For the text-containing cell, return its midpoint in (X, Y) coordinate format. 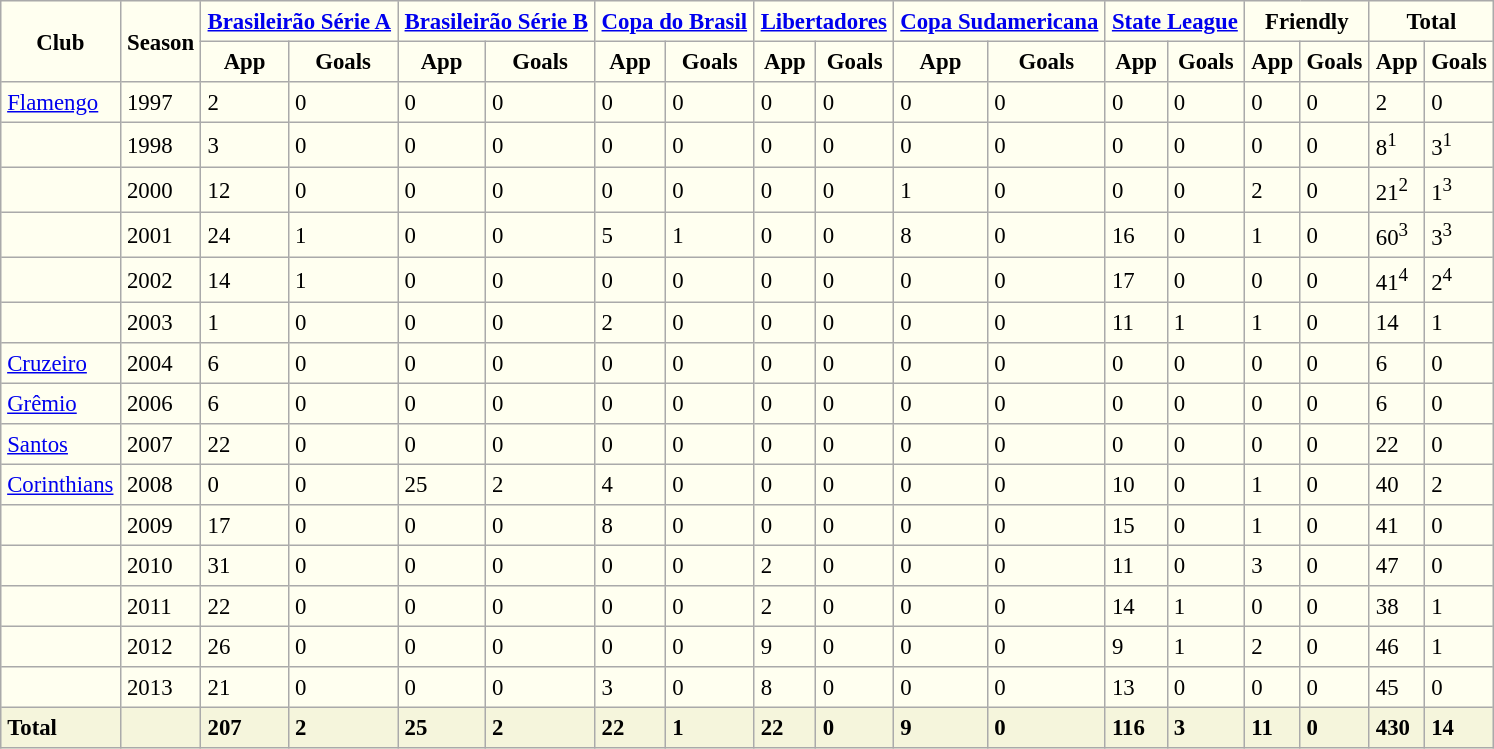
Brasileirão Série A (300, 21)
603 (1396, 234)
2002 (160, 280)
2010 (160, 566)
414 (1396, 280)
Libertadores (824, 21)
Copa Sudamericana (1000, 21)
Club (60, 42)
State League (1174, 21)
2003 (160, 323)
2001 (160, 234)
207 (244, 728)
21 (244, 687)
Season (160, 42)
116 (1136, 728)
81 (1396, 144)
Cruzeiro (60, 363)
10 (1136, 485)
1998 (160, 144)
Brasileirão Série B (496, 21)
2004 (160, 363)
Corinthians (60, 485)
430 (1396, 728)
Copa do Brasil (674, 21)
15 (1136, 525)
2009 (160, 525)
2011 (160, 606)
26 (244, 647)
Santos (60, 444)
2008 (160, 485)
12 (244, 190)
Flamengo (60, 102)
47 (1396, 566)
45 (1396, 687)
16 (1136, 234)
2013 (160, 687)
38 (1396, 606)
40 (1396, 485)
46 (1396, 647)
2000 (160, 190)
2006 (160, 404)
2012 (160, 647)
1997 (160, 102)
Friendly (1308, 21)
33 (1458, 234)
41 (1396, 525)
2007 (160, 444)
212 (1396, 190)
Grêmio (60, 404)
5 (630, 234)
4 (630, 485)
